Locate the cell with the specified text and output its [X, Y] center coordinate. 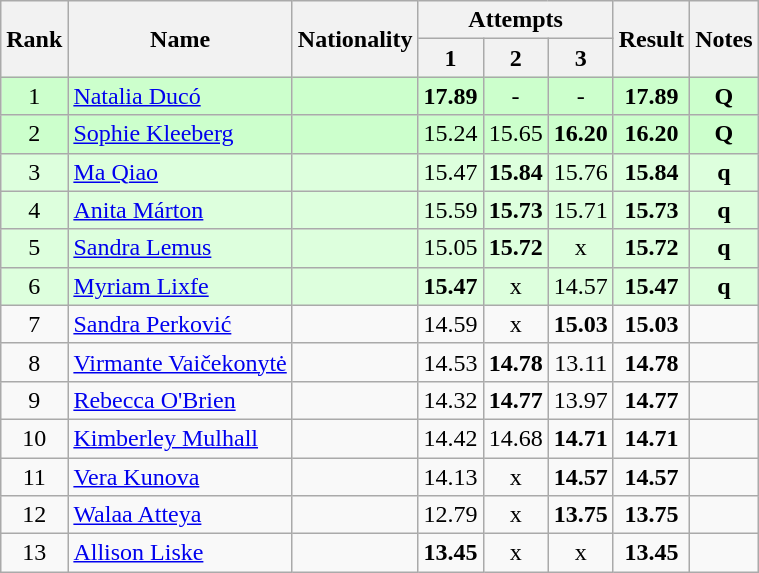
14.13 [450, 477]
Notes [724, 39]
Sandra Lemus [180, 248]
8 [34, 362]
Result [651, 39]
Natalia Ducó [180, 96]
Virmante Vaičekonytė [180, 362]
Attempts [516, 20]
Rebecca O'Brien [180, 400]
10 [34, 438]
Myriam Lixfe [180, 286]
15.65 [516, 134]
Kimberley Mulhall [180, 438]
15.76 [580, 172]
Vera Kunova [180, 477]
Anita Márton [180, 210]
14.68 [516, 438]
12.79 [450, 515]
14.53 [450, 362]
Rank [34, 39]
5 [34, 248]
4 [34, 210]
9 [34, 400]
Walaa Atteya [180, 515]
13.97 [580, 400]
14.32 [450, 400]
Allison Liske [180, 553]
13 [34, 553]
6 [34, 286]
15.05 [450, 248]
15.71 [580, 210]
14.42 [450, 438]
Name [180, 39]
11 [34, 477]
Sophie Kleeberg [180, 134]
Nationality [355, 39]
13.11 [580, 362]
12 [34, 515]
Sandra Perković [180, 324]
14.59 [450, 324]
7 [34, 324]
15.59 [450, 210]
15.24 [450, 134]
Ma Qiao [180, 172]
